Return the (x, y) coordinate for the center point of the cell that contains the specified text.  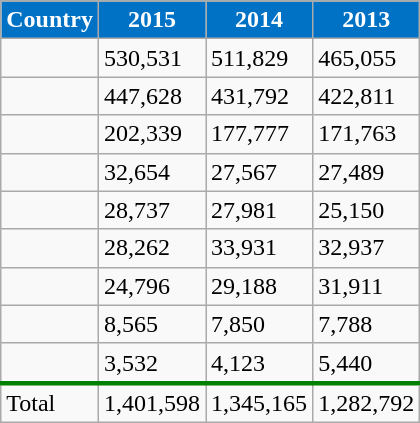
27,489 (366, 172)
530,531 (152, 58)
28,737 (152, 210)
32,654 (152, 172)
Total (50, 403)
3,532 (152, 363)
2013 (366, 20)
5,440 (366, 363)
24,796 (152, 286)
32,937 (366, 248)
4,123 (260, 363)
1,401,598 (152, 403)
28,262 (152, 248)
447,628 (152, 96)
8,565 (152, 324)
7,788 (366, 324)
2014 (260, 20)
465,055 (366, 58)
27,981 (260, 210)
177,777 (260, 134)
422,811 (366, 96)
33,931 (260, 248)
1,345,165 (260, 403)
2015 (152, 20)
1,282,792 (366, 403)
29,188 (260, 286)
27,567 (260, 172)
171,763 (366, 134)
511,829 (260, 58)
25,150 (366, 210)
Country (50, 20)
31,911 (366, 286)
202,339 (152, 134)
7,850 (260, 324)
431,792 (260, 96)
